Determine the [x, y] coordinate at the center of the cell enclosing the given text.  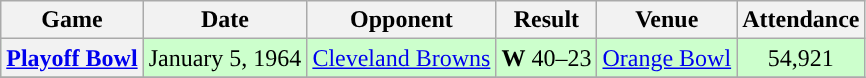
Orange Bowl [667, 58]
Opponent [402, 20]
January 5, 1964 [225, 58]
Cleveland Browns [402, 58]
Venue [667, 20]
54,921 [801, 58]
W 40–23 [546, 58]
Date [225, 20]
Playoff Bowl [72, 58]
Result [546, 20]
Game [72, 20]
Attendance [801, 20]
